Pinpoint the cell where the given text exists, returning its (x, y) midpoint coordinate. 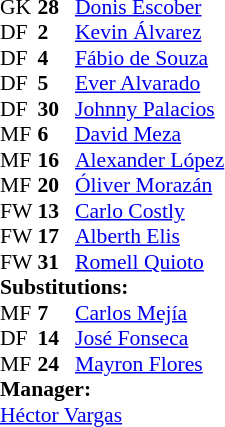
David Meza (150, 135)
Óliver Morazán (150, 185)
Alexander López (150, 160)
31 (57, 262)
30 (57, 109)
16 (57, 160)
2 (57, 33)
13 (57, 211)
Carlos Mejía (150, 313)
Ever Alvarado (150, 83)
Carlo Costly (150, 211)
Fábio de Souza (150, 58)
6 (57, 135)
Kevin Álvarez (150, 33)
Substitutions: (112, 287)
Alberth Elis (150, 237)
20 (57, 185)
José Fonseca (150, 339)
Mayron Flores (150, 364)
4 (57, 58)
Johnny Palacios (150, 109)
Romell Quioto (150, 262)
17 (57, 237)
7 (57, 313)
Manager: (112, 389)
14 (57, 339)
24 (57, 364)
5 (57, 83)
